Determine the [x, y] coordinate at the center of the cell enclosing the given text.  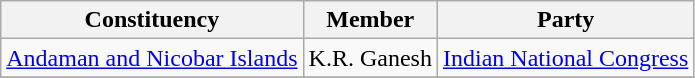
Party [565, 20]
Andaman and Nicobar Islands [152, 58]
Indian National Congress [565, 58]
Member [370, 20]
Constituency [152, 20]
K.R. Ganesh [370, 58]
